Identify which cell holds the provided text, then report its [x, y] central coordinate. 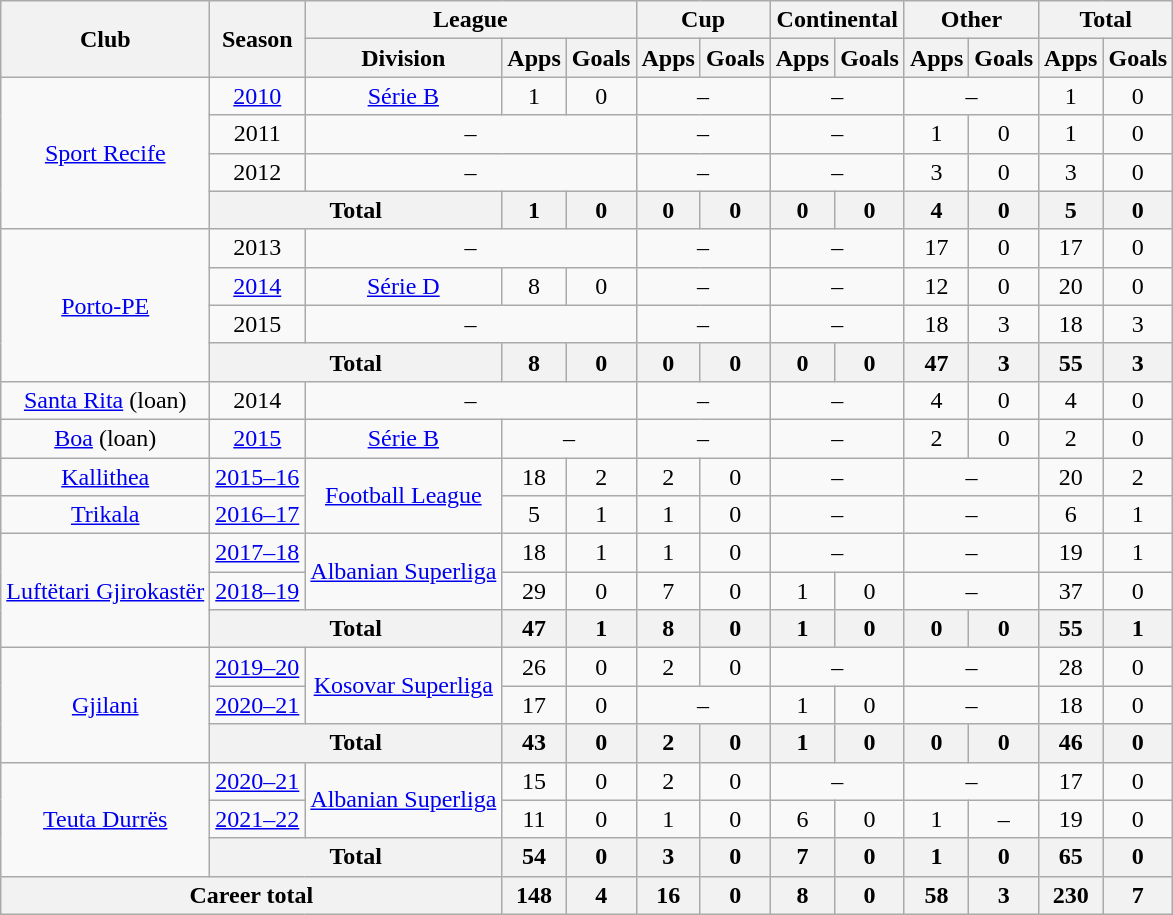
37 [1071, 591]
43 [534, 743]
Career total [252, 895]
Gjilani [106, 705]
15 [534, 781]
16 [668, 895]
54 [534, 857]
Boa (loan) [106, 438]
2012 [258, 172]
2010 [258, 96]
Kallithea [106, 477]
Porto-PE [106, 305]
11 [534, 819]
Luftëtari Gjirokastër [106, 591]
Division [404, 58]
2016–17 [258, 515]
26 [534, 667]
58 [936, 895]
Santa Rita (loan) [106, 400]
2019–20 [258, 667]
28 [1071, 667]
2021–22 [258, 819]
2011 [258, 134]
148 [534, 895]
Cup [703, 20]
Kosovar Superliga [404, 686]
2018–19 [258, 591]
Club [106, 39]
65 [1071, 857]
2013 [258, 248]
2017–18 [258, 553]
46 [1071, 743]
Sport Recife [106, 153]
29 [534, 591]
Season [258, 39]
Football League [404, 496]
Other [971, 20]
230 [1071, 895]
Série D [404, 286]
12 [936, 286]
2015–16 [258, 477]
Teuta Durrës [106, 819]
Continental [837, 20]
League [470, 20]
Trikala [106, 515]
